Find where the given text appears and provide that cell's center as [x, y] coordinate. 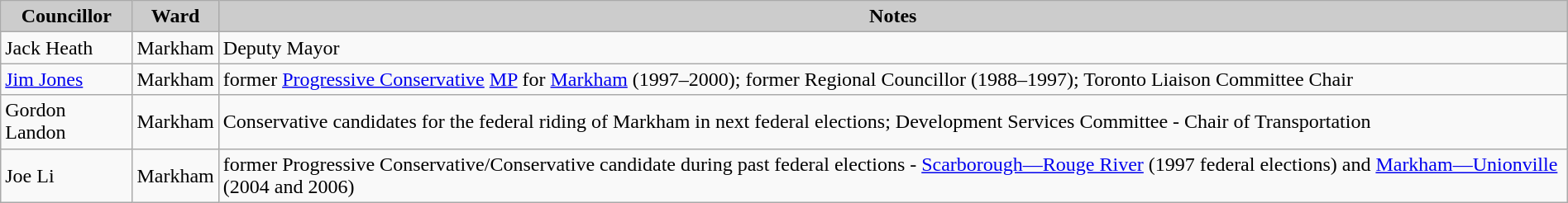
Jim Jones [66, 79]
former Progressive Conservative MP for Markham (1997–2000); former Regional Councillor (1988–1997); Toronto Liaison Committee Chair [893, 79]
Conservative candidates for the federal riding of Markham in next federal elections; Development Services Committee - Chair of Transportation [893, 122]
Councillor [66, 17]
Ward [175, 17]
Deputy Mayor [893, 48]
Notes [893, 17]
Jack Heath [66, 48]
Gordon Landon [66, 122]
Joe Li [66, 175]
